Provide the (x, y) coordinate of the cell's center where the given text is located.  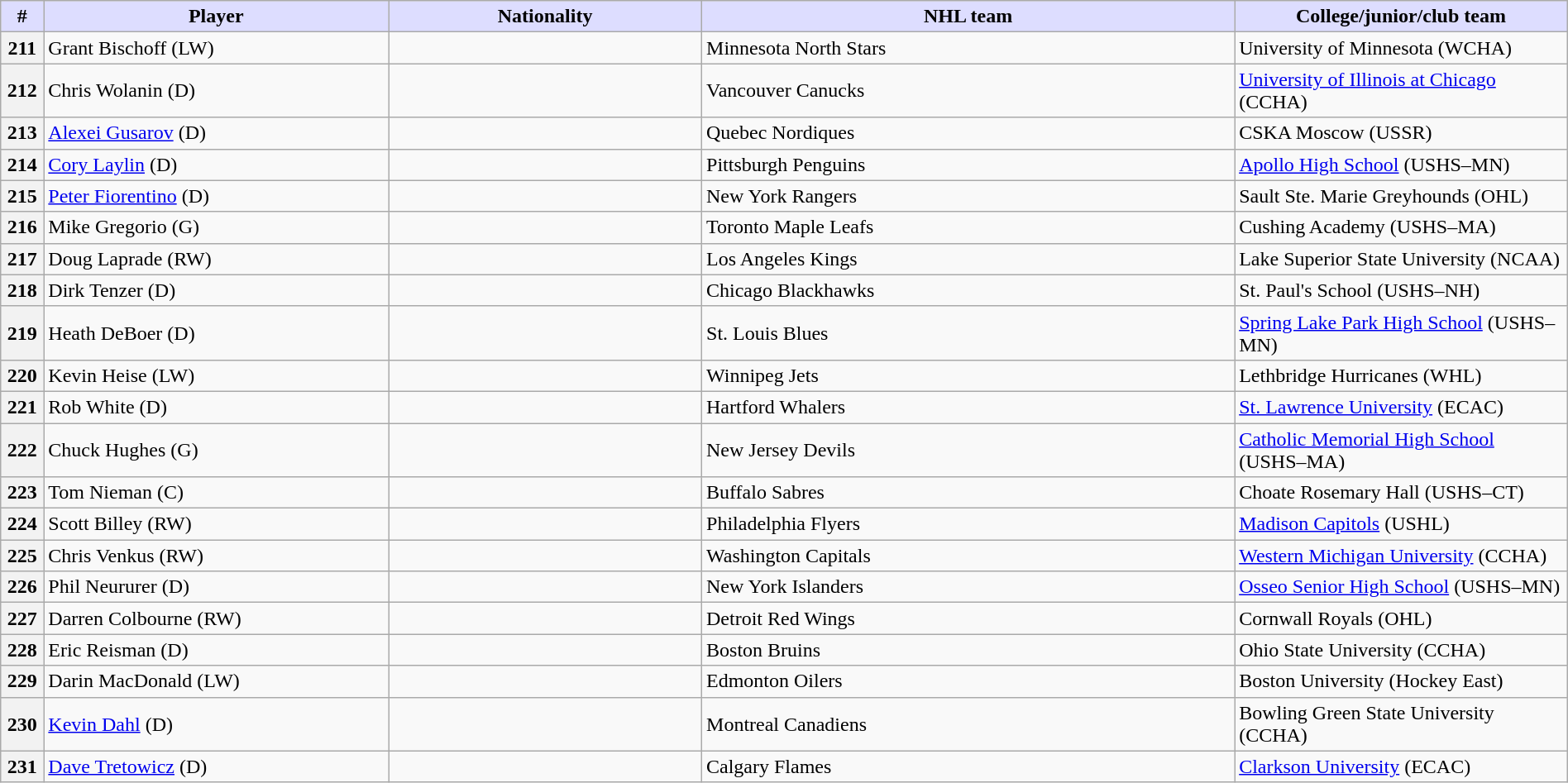
Pittsburgh Penguins (968, 165)
Montreal Canadiens (968, 724)
Vancouver Canucks (968, 91)
Kevin Heise (LW) (217, 375)
St. Lawrence University (ECAC) (1401, 407)
229 (22, 681)
Scott Billey (RW) (217, 524)
CSKA Moscow (USSR) (1401, 133)
Detroit Red Wings (968, 618)
Phil Neururer (D) (217, 587)
Catholic Memorial High School (USHS–MA) (1401, 450)
225 (22, 556)
Rob White (D) (217, 407)
Boston Bruins (968, 650)
Chicago Blackhawks (968, 290)
St. Paul's School (USHS–NH) (1401, 290)
222 (22, 450)
# (22, 17)
Hartford Whalers (968, 407)
223 (22, 493)
Ohio State University (CCHA) (1401, 650)
Peter Fiorentino (D) (217, 196)
Winnipeg Jets (968, 375)
Darren Colbourne (RW) (217, 618)
213 (22, 133)
Heath DeBoer (D) (217, 332)
Lethbridge Hurricanes (WHL) (1401, 375)
Washington Capitals (968, 556)
Kevin Dahl (D) (217, 724)
Western Michigan University (CCHA) (1401, 556)
214 (22, 165)
226 (22, 587)
Osseo Senior High School (USHS–MN) (1401, 587)
Cory Laylin (D) (217, 165)
New Jersey Devils (968, 450)
Chris Venkus (RW) (217, 556)
Chuck Hughes (G) (217, 450)
Toronto Maple Leafs (968, 227)
Nationality (546, 17)
Philadelphia Flyers (968, 524)
228 (22, 650)
Doug Laprade (RW) (217, 259)
218 (22, 290)
Los Angeles Kings (968, 259)
Player (217, 17)
Spring Lake Park High School (USHS–MN) (1401, 332)
Madison Capitols (USHL) (1401, 524)
New York Rangers (968, 196)
220 (22, 375)
212 (22, 91)
224 (22, 524)
211 (22, 48)
216 (22, 227)
Boston University (Hockey East) (1401, 681)
Edmonton Oilers (968, 681)
Alexei Gusarov (D) (217, 133)
Cushing Academy (USHS–MA) (1401, 227)
Apollo High School (USHS–MN) (1401, 165)
Darin MacDonald (LW) (217, 681)
Dirk Tenzer (D) (217, 290)
Clarkson University (ECAC) (1401, 766)
University of Minnesota (WCHA) (1401, 48)
227 (22, 618)
Eric Reisman (D) (217, 650)
Mike Gregorio (G) (217, 227)
219 (22, 332)
217 (22, 259)
230 (22, 724)
Quebec Nordiques (968, 133)
University of Illinois at Chicago (CCHA) (1401, 91)
Cornwall Royals (OHL) (1401, 618)
College/junior/club team (1401, 17)
New York Islanders (968, 587)
Calgary Flames (968, 766)
NHL team (968, 17)
Chris Wolanin (D) (217, 91)
St. Louis Blues (968, 332)
Choate Rosemary Hall (USHS–CT) (1401, 493)
Minnesota North Stars (968, 48)
Grant Bischoff (LW) (217, 48)
215 (22, 196)
Sault Ste. Marie Greyhounds (OHL) (1401, 196)
221 (22, 407)
Tom Nieman (C) (217, 493)
Lake Superior State University (NCAA) (1401, 259)
Dave Tretowicz (D) (217, 766)
Buffalo Sabres (968, 493)
Bowling Green State University (CCHA) (1401, 724)
231 (22, 766)
